Return [X, Y] of the center of cell containing provided text 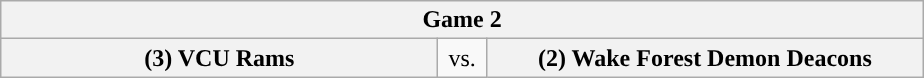
(2) Wake Forest Demon Deacons [704, 58]
Game 2 [462, 20]
vs. [462, 58]
(3) VCU Rams [220, 58]
